Locate the cell with the specified text and output its (X, Y) center coordinate. 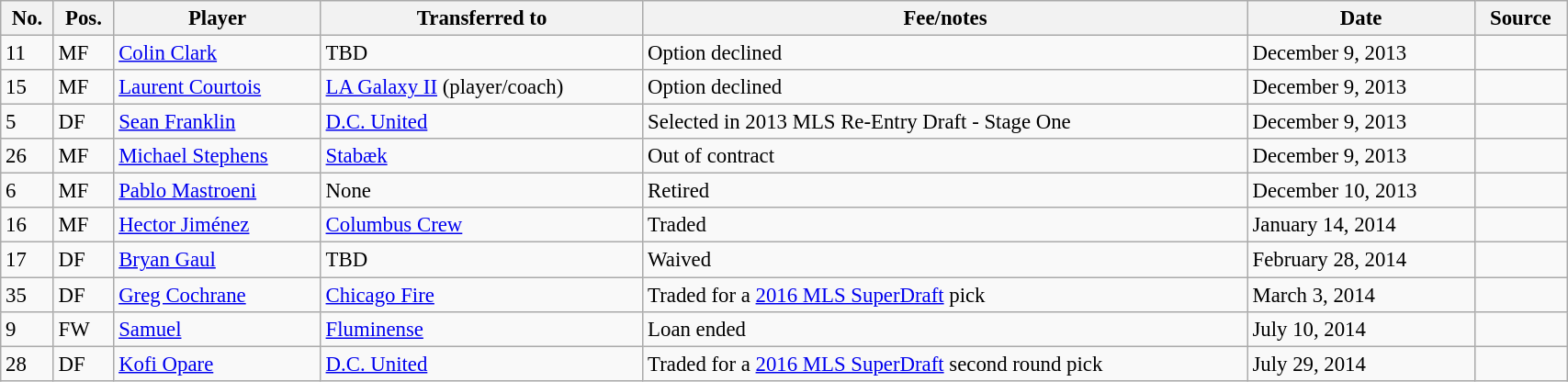
Traded for a 2016 MLS SuperDraft second round pick (945, 364)
Selected in 2013 MLS Re-Entry Draft - Stage One (945, 122)
15 (28, 87)
January 14, 2014 (1361, 225)
Transferred to (481, 18)
Player (217, 18)
Traded for a 2016 MLS SuperDraft pick (945, 295)
None (481, 191)
Date (1361, 18)
Retired (945, 191)
Traded (945, 225)
Bryan Gaul (217, 260)
No. (28, 18)
LA Galaxy II (player/coach) (481, 87)
March 3, 2014 (1361, 295)
Source (1521, 18)
Michael Stephens (217, 156)
FW (84, 329)
July 10, 2014 (1361, 329)
Loan ended (945, 329)
December 10, 2013 (1361, 191)
February 28, 2014 (1361, 260)
Columbus Crew (481, 225)
26 (28, 156)
Pos. (84, 18)
16 (28, 225)
Laurent Courtois (217, 87)
5 (28, 122)
Colin Clark (217, 53)
Pablo Mastroeni (217, 191)
Fluminense (481, 329)
Sean Franklin (217, 122)
28 (28, 364)
17 (28, 260)
6 (28, 191)
9 (28, 329)
July 29, 2014 (1361, 364)
Stabæk (481, 156)
11 (28, 53)
Chicago Fire (481, 295)
Out of contract (945, 156)
Waived (945, 260)
Fee/notes (945, 18)
Greg Cochrane (217, 295)
Samuel (217, 329)
Hector Jiménez (217, 225)
35 (28, 295)
Kofi Opare (217, 364)
